Pinpoint the cell where the given text exists, returning its [x, y] midpoint coordinate. 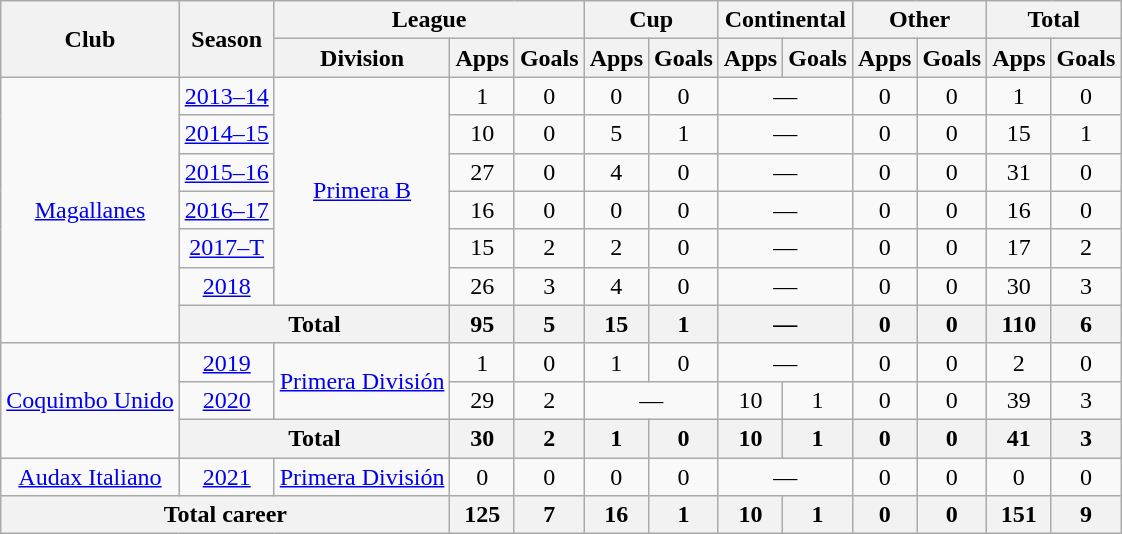
2013–14 [226, 96]
Total career [226, 515]
7 [549, 515]
2014–15 [226, 134]
39 [1019, 400]
110 [1019, 324]
2017–T [226, 248]
Cup [651, 20]
2018 [226, 286]
27 [482, 172]
Primera B [362, 191]
2015–16 [226, 172]
95 [482, 324]
Magallanes [90, 210]
Continental [785, 20]
6 [1086, 324]
29 [482, 400]
Season [226, 39]
2020 [226, 400]
125 [482, 515]
151 [1019, 515]
2021 [226, 477]
26 [482, 286]
Audax Italiano [90, 477]
17 [1019, 248]
Division [362, 58]
Club [90, 39]
2016–17 [226, 210]
2019 [226, 362]
31 [1019, 172]
Other [919, 20]
41 [1019, 438]
League [429, 20]
Coquimbo Unido [90, 400]
9 [1086, 515]
